From the cell containing the given text, extract its center point as (X, Y) coordinate. 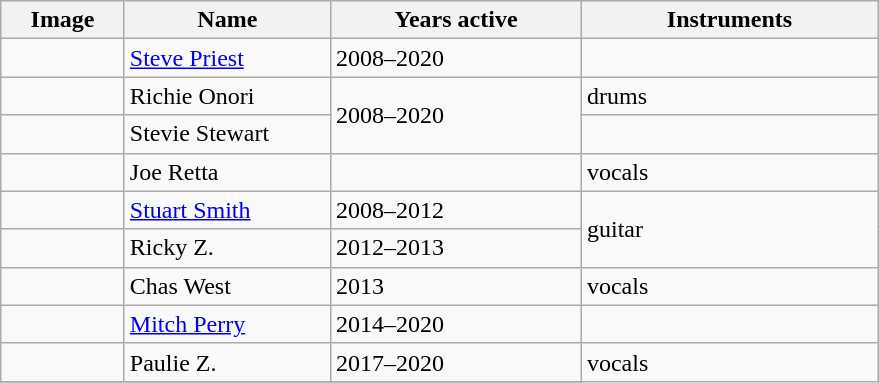
guitar (729, 229)
Name (227, 20)
2014–2020 (456, 324)
Image (63, 20)
drums (729, 96)
Stuart Smith (227, 210)
Chas West (227, 286)
Years active (456, 20)
2017–2020 (456, 362)
2008–2012 (456, 210)
2013 (456, 286)
Ricky Z. (227, 248)
Paulie Z. (227, 362)
2012–2013 (456, 248)
Instruments (729, 20)
Mitch Perry (227, 324)
Joe Retta (227, 172)
Stevie Stewart (227, 134)
Richie Onori (227, 96)
Steve Priest (227, 58)
